Find where the given text appears and provide that cell's center as (x, y) coordinate. 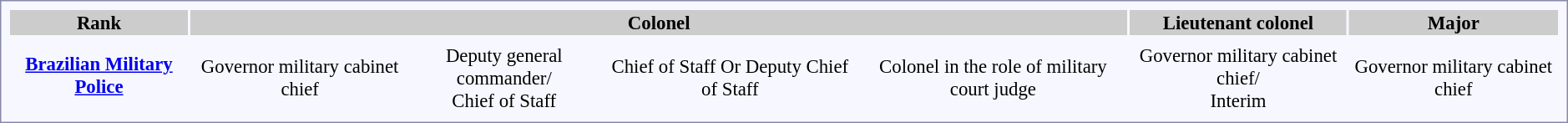
Colonel in the role of military court judge (993, 78)
Major (1454, 23)
Governor military cabinet chief/Interim (1237, 78)
Lieutenant colonel (1237, 23)
Deputy general commander/Chief of Staff (504, 78)
Colonel (659, 23)
Brazilian Military Police (99, 75)
Rank (99, 23)
Chief of Staff Or Deputy Chief of Staff (730, 78)
